Output the (x, y) coordinate of the center of the cell containing the given text.  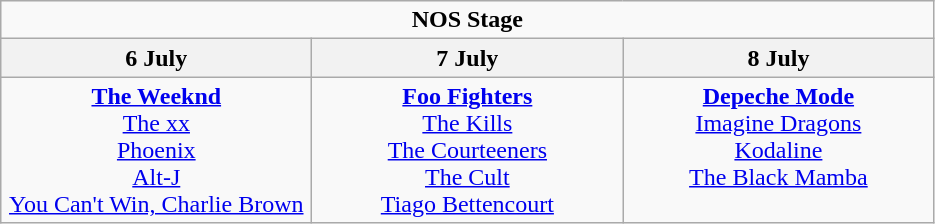
7 July (468, 58)
The WeekndThe xxPhoenixAlt-JYou Can't Win, Charlie Brown (156, 150)
8 July (778, 58)
Foo FightersThe KillsThe CourteenersThe CultTiago Bettencourt (468, 150)
6 July (156, 58)
NOS Stage (468, 20)
Depeche ModeImagine DragonsKodalineThe Black Mamba (778, 150)
